Locate the cell with the specified text and output its (x, y) center coordinate. 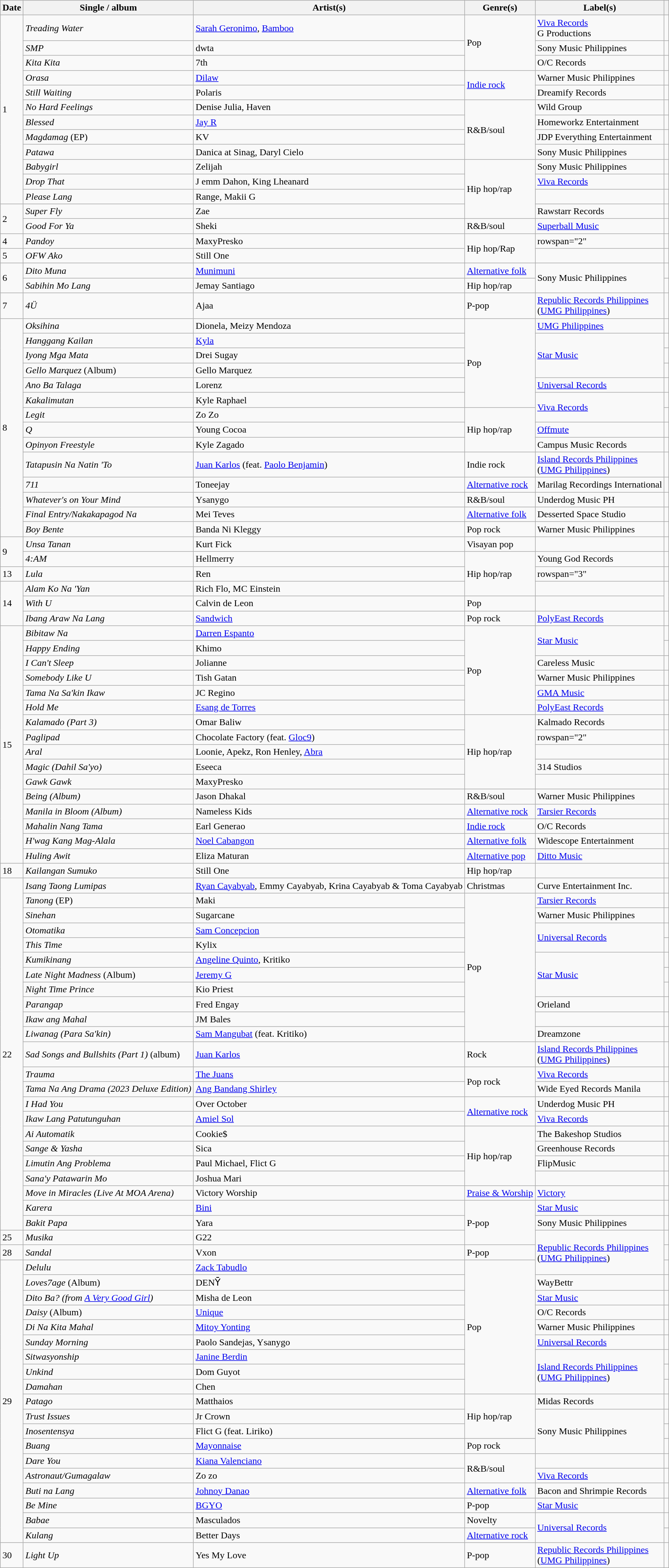
Vxon (329, 1252)
Darren Espanto (329, 633)
Wild Group (600, 107)
Christmas (500, 885)
Paolo Sandejas, Ysanygo (329, 1342)
4:AM (108, 559)
WayBettr (600, 1282)
Buti na Lang (108, 1490)
Loves7age (Album) (108, 1282)
Ano Ba Talaga (108, 385)
Ysanygo (329, 500)
2 (12, 219)
Jolianne (329, 663)
Ibang Araw Na Lang (108, 618)
Juan Karlos (329, 1054)
Novelty (500, 1520)
Sitwasyonship (108, 1357)
Yes My Love (329, 1556)
Jason Dhakal (329, 796)
Eliza Maturan (329, 856)
18 (12, 871)
Paul Michael, Flict G (329, 1163)
711 (108, 485)
Trust Issues (108, 1416)
Date (12, 8)
Label(s) (600, 8)
Limutin Ang Problema (108, 1163)
Zae (329, 211)
Greenhouse Records (600, 1148)
Gello Marquez (Album) (108, 370)
Ditto Music (600, 856)
Visayan pop (500, 544)
Super Fly (108, 211)
Sabihin Mo Lang (108, 286)
Eseeca (329, 767)
Sugarcane (329, 915)
Bacon and Shrimpie Records (600, 1490)
Masculados (329, 1520)
Dito Ba? (from A Very Good Girl) (108, 1298)
Iyong Mga Mata (108, 355)
Loonie, Apekz, Ron Henley, Abra (329, 752)
Sheki (329, 226)
Ikaw Lang Patutunguhan (108, 1119)
Rock (500, 1054)
Chen (329, 1387)
Jemay Santiago (329, 286)
Flict G (feat. Liriko) (329, 1431)
Polaris (329, 92)
Cookie$ (329, 1133)
Sandwich (329, 618)
Please Lang (108, 196)
Bibitaw Na (108, 633)
Ikaw ang Mahal (108, 1019)
Earl Generao (329, 826)
Oksihina (108, 326)
Paglipad (108, 737)
Range, Makii G (329, 196)
Unique (329, 1313)
The Bakeshop Studios (600, 1133)
Khimo (329, 648)
Whatever's on Your Mind (108, 500)
I Had You (108, 1104)
Zo Zo (329, 415)
Angeline Quinto, Kritiko (329, 960)
BGYO (329, 1505)
Inosentensya (108, 1431)
Hellmerry (329, 559)
Tama Na Sa'kin Ikaw (108, 692)
Matthaios (329, 1401)
Q (108, 429)
Sange & Yasha (108, 1148)
Dreamify Records (600, 92)
Genre(s) (500, 8)
4Ü (108, 306)
Bini (329, 1208)
Noel Cabangon (329, 841)
Desserted Space Studio (600, 514)
Rich Flo, MC Einstein (329, 589)
Jeremy G (329, 975)
Magic (Dahil Sa'yo) (108, 767)
Night Time Prince (108, 990)
Aral (108, 752)
Lorenz (329, 385)
Better Days (329, 1535)
Jay R (329, 122)
Johnoy Danao (329, 1490)
Misha de Leon (329, 1298)
Hip hop/Rap (500, 248)
No Hard Feelings (108, 107)
With U (108, 603)
OFW Ako (108, 256)
Be Mine (108, 1505)
13 (12, 574)
15 (12, 744)
Mahalin Nang Tama (108, 826)
Move in Miracles (Live At MOA Arena) (108, 1193)
Late Night Madness (Album) (108, 975)
Sam Concepcion (329, 930)
Happy Ending (108, 648)
G22 (329, 1238)
Bakit Papa (108, 1223)
Sandal (108, 1252)
Juan Karlos (feat. Paolo Benjamin) (329, 465)
Tatapusin Na Natin 'To (108, 465)
Fred Engay (329, 1004)
JM Bales (329, 1019)
Lula (108, 574)
Sam Mangubat (feat. Kritiko) (329, 1034)
Artist(s) (329, 8)
Daisy (Album) (108, 1313)
Tama Na Ang Drama (2023 Deluxe Edition) (108, 1089)
Kyla (329, 341)
Kakalimutan (108, 400)
Munimuni (329, 271)
Zack Tabudlo (329, 1267)
Ryan Cayabyab, Emmy Cayabyab, Krina Cayabyab & Toma Cayabyab (329, 885)
314 Studios (600, 767)
4 (12, 241)
Nameless Kids (329, 811)
JDP Everything Entertainment (600, 137)
14 (12, 603)
UMG Philippines (600, 326)
Homeworkz Entertainment (600, 122)
Ren (329, 574)
I Can't Sleep (108, 663)
Careless Music (600, 663)
Praise & Worship (500, 1193)
Dreamzone (600, 1034)
Viva RecordsG Productions (600, 28)
Being (Album) (108, 796)
Tish Gatan (329, 678)
30 (12, 1556)
Legit (108, 415)
Kailangan Sumuko (108, 871)
Yara (329, 1223)
Light Up (108, 1556)
FlipMusic (600, 1163)
Mayonnaise (329, 1446)
Denise Julia, Haven (329, 107)
Jr Crown (329, 1416)
Patawa (108, 152)
Drei Sugay (329, 355)
Patago (108, 1401)
Orieland (600, 1004)
9 (12, 552)
Sunday Morning (108, 1342)
7 (12, 306)
Omar Baliw (329, 722)
Musika (108, 1238)
Janine Berdin (329, 1357)
Di Na Kita Mahal (108, 1327)
Marilag Recordings International (600, 485)
Wide Eyed Records Manila (600, 1089)
5 (12, 256)
Gawk Gawk (108, 782)
Mitoy Yonting (329, 1327)
Sica (329, 1148)
7th (329, 63)
JC Regino (329, 692)
Unkind (108, 1372)
Banda Ni Kleggy (329, 529)
Dito Muna (108, 271)
This Time (108, 945)
rowspan="3" (600, 574)
Final Entry/Nakakapagod Na (108, 514)
Chocolate Factory (feat. Gloc9) (329, 737)
Single / album (108, 8)
Huling Awit (108, 856)
Hold Me (108, 708)
Pandoy (108, 241)
Danica at Sinag, Daryl Cielo (329, 152)
Kiana Valenciano (329, 1461)
Campus Music Records (600, 444)
Ai Automatik (108, 1133)
Unsa Tanan (108, 544)
Sad Songs and Bullshits (Part 1) (album) (108, 1054)
Toneejay (329, 485)
1 (12, 110)
Kumikinang (108, 960)
Boy Bente (108, 529)
Offmute (600, 429)
Somebody Like U (108, 678)
Midas Records (600, 1401)
25 (12, 1238)
Opinyon Freestyle (108, 444)
Orasa (108, 78)
Sana'y Patawarin Mo (108, 1178)
Superball Music (600, 226)
Victory (600, 1193)
8 (12, 427)
Rawstarr Records (600, 211)
Dionela, Meizy Mendoza (329, 326)
Delulu (108, 1267)
Babygirl (108, 167)
Astronaut/Gumagalaw (108, 1476)
KV (329, 137)
Calvin de Leon (329, 603)
The Juans (329, 1074)
Still Waiting (108, 92)
Tanong (EP) (108, 900)
DENȲ (329, 1282)
Kalmado Records (600, 722)
dwta (329, 48)
Dom Guyot (329, 1372)
Curve Entertainment Inc. (600, 885)
Alternative pop (500, 856)
Amiel Sol (329, 1119)
Drop That (108, 181)
H'wag Kang Mag-Alala (108, 841)
Dilaw (329, 78)
Kurt Fick (329, 544)
Sarah Geronimo, Bamboo (329, 28)
Kyle Raphael (329, 400)
Alam Ko Na 'Yan (108, 589)
Babae (108, 1520)
Karera (108, 1208)
Mei Teves (329, 514)
Dare You (108, 1461)
Victory Worship (329, 1193)
Maki (329, 900)
Liwanag (Para Sa'kin) (108, 1034)
J emm Dahon, King Lheanard (329, 181)
Trauma (108, 1074)
22 (12, 1054)
Zelijah (329, 167)
Damahan (108, 1387)
Sinehan (108, 915)
Kulang (108, 1535)
Treading Water (108, 28)
Isang Taong Lumipas (108, 885)
Blessed (108, 122)
Kyle Zagado (329, 444)
Manila in Bloom (Album) (108, 811)
Kio Priest (329, 990)
Kita Kita (108, 63)
Young God Records (600, 559)
Esang de Torres (329, 708)
6 (12, 278)
Widescope Entertainment (600, 841)
Kalamado (Part 3) (108, 722)
Good For Ya (108, 226)
29 (12, 1401)
Ajaa (329, 306)
Zo zo (329, 1476)
Hanggang Kailan (108, 341)
SMP (108, 48)
Kylix (329, 945)
Magdamag (EP) (108, 137)
Over October (329, 1104)
Ang Bandang Shirley (329, 1089)
Gello Marquez (329, 370)
Young Cocoa (329, 429)
Joshua Mari (329, 1178)
Otomatika (108, 930)
GMA Music (600, 692)
28 (12, 1252)
Parangap (108, 1004)
Buang (108, 1446)
